For the text-containing cell, return its midpoint in (x, y) coordinate format. 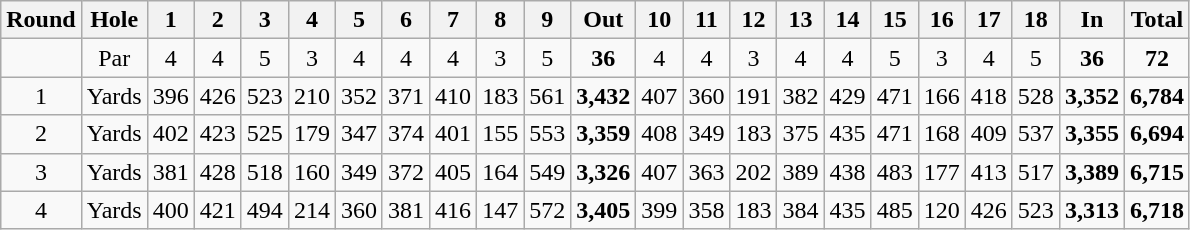
18 (1036, 20)
375 (800, 134)
10 (660, 20)
389 (800, 172)
6,694 (1156, 134)
428 (218, 172)
6,718 (1156, 210)
347 (358, 134)
6 (406, 20)
372 (406, 172)
8 (500, 20)
363 (706, 172)
Par (114, 58)
11 (706, 20)
494 (264, 210)
525 (264, 134)
7 (454, 20)
12 (754, 20)
485 (894, 210)
352 (358, 96)
17 (988, 20)
418 (988, 96)
549 (548, 172)
537 (1036, 134)
429 (848, 96)
Out (604, 20)
147 (500, 210)
120 (942, 210)
405 (454, 172)
9 (548, 20)
517 (1036, 172)
Total (1156, 20)
202 (754, 172)
483 (894, 172)
3,432 (604, 96)
6,715 (1156, 172)
416 (454, 210)
371 (406, 96)
438 (848, 172)
16 (942, 20)
72 (1156, 58)
399 (660, 210)
6,784 (1156, 96)
423 (218, 134)
3,352 (1092, 96)
3,359 (604, 134)
384 (800, 210)
214 (312, 210)
409 (988, 134)
Hole (114, 20)
358 (706, 210)
421 (218, 210)
160 (312, 172)
In (1092, 20)
413 (988, 172)
402 (170, 134)
382 (800, 96)
191 (754, 96)
3,355 (1092, 134)
168 (942, 134)
177 (942, 172)
528 (1036, 96)
13 (800, 20)
408 (660, 134)
210 (312, 96)
166 (942, 96)
3,389 (1092, 172)
553 (548, 134)
Round (41, 20)
3,326 (604, 172)
572 (548, 210)
164 (500, 172)
518 (264, 172)
3,405 (604, 210)
14 (848, 20)
410 (454, 96)
3,313 (1092, 210)
179 (312, 134)
401 (454, 134)
15 (894, 20)
400 (170, 210)
396 (170, 96)
374 (406, 134)
561 (548, 96)
155 (500, 134)
